Capture the cell that displays the provided text and extract its (X, Y) central coordinate. 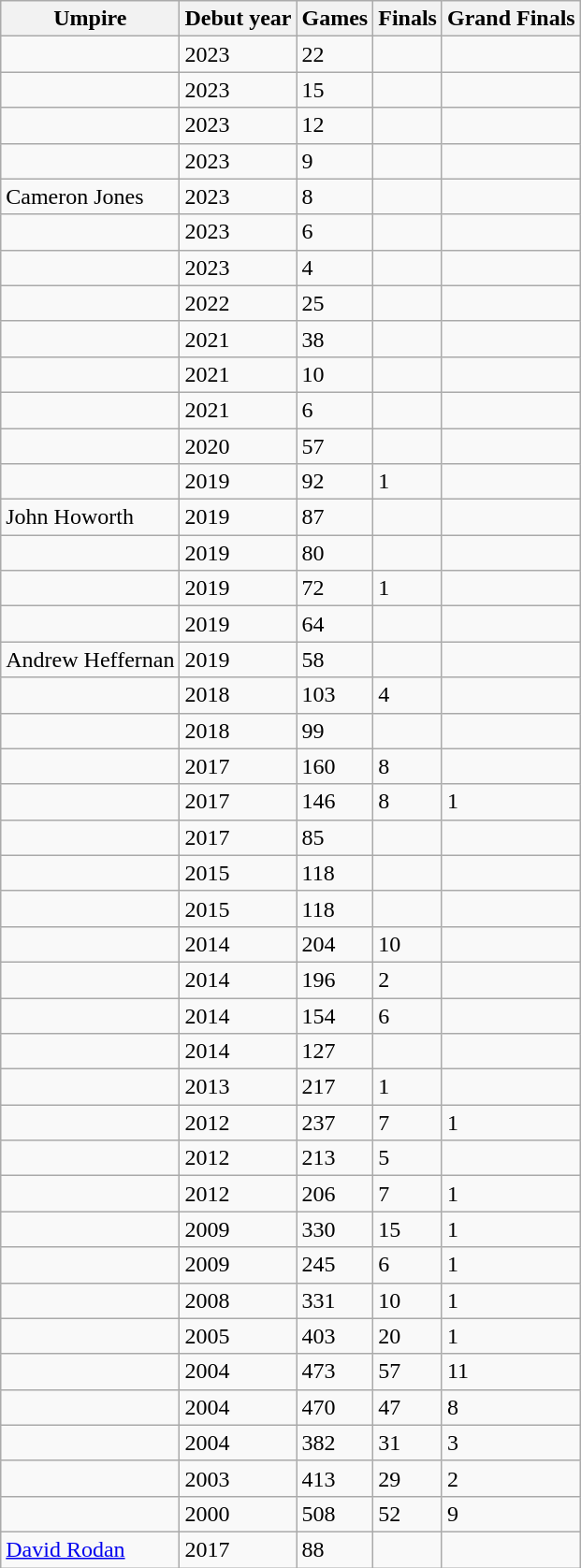
Umpire (90, 19)
5 (408, 1158)
2008 (238, 1300)
330 (335, 1229)
11 (511, 1372)
403 (335, 1336)
470 (335, 1407)
217 (335, 1087)
22 (335, 54)
David Rodan (90, 1549)
47 (408, 1407)
52 (408, 1514)
204 (335, 944)
331 (335, 1300)
Andrew Heffernan (90, 660)
2022 (238, 303)
2013 (238, 1087)
12 (335, 125)
31 (408, 1443)
25 (335, 303)
Games (335, 19)
87 (335, 517)
206 (335, 1194)
127 (335, 1052)
29 (408, 1478)
473 (335, 1372)
Finals (408, 19)
John Howorth (90, 517)
85 (335, 837)
72 (335, 588)
58 (335, 660)
237 (335, 1123)
64 (335, 624)
154 (335, 1015)
38 (335, 339)
92 (335, 482)
103 (335, 695)
2000 (238, 1514)
213 (335, 1158)
413 (335, 1478)
Debut year (238, 19)
20 (408, 1336)
160 (335, 766)
Grand Finals (511, 19)
Cameron Jones (90, 196)
382 (335, 1443)
88 (335, 1549)
508 (335, 1514)
99 (335, 731)
196 (335, 980)
2005 (238, 1336)
3 (511, 1443)
245 (335, 1265)
2003 (238, 1478)
80 (335, 553)
146 (335, 802)
2020 (238, 446)
